Scan for the cell matching the given text and deliver its [X, Y] coordinate at center. 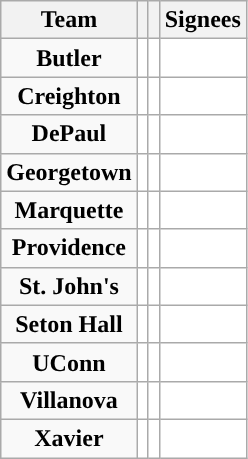
St. John's [69, 286]
Creighton [69, 96]
Team [69, 20]
Seton Hall [69, 324]
Signees [202, 20]
UConn [69, 362]
Xavier [69, 438]
Providence [69, 248]
Butler [69, 58]
Marquette [69, 210]
Georgetown [69, 172]
DePaul [69, 134]
Villanova [69, 400]
